For the text-containing cell, return its midpoint in (x, y) coordinate format. 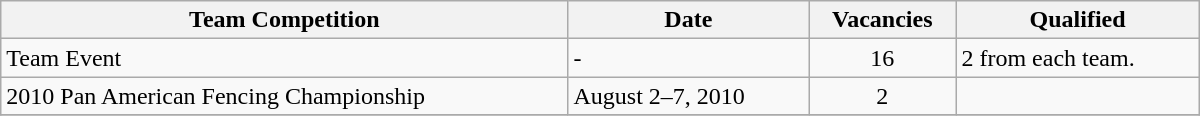
2 from each team. (1078, 58)
Team Competition (284, 20)
Vacancies (882, 20)
August 2–7, 2010 (688, 96)
Date (688, 20)
2010 Pan American Fencing Championship (284, 96)
2 (882, 96)
- (688, 58)
16 (882, 58)
Qualified (1078, 20)
Team Event (284, 58)
